Determine the [x, y] coordinate at the center of the cell enclosing the given text.  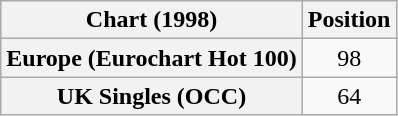
UK Singles (OCC) [152, 96]
98 [349, 58]
Position [349, 20]
Chart (1998) [152, 20]
Europe (Eurochart Hot 100) [152, 58]
64 [349, 96]
